Pinpoint the cell where the given text exists, returning its [x, y] midpoint coordinate. 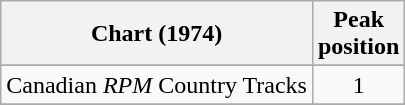
1 [358, 85]
Peakposition [358, 34]
Canadian RPM Country Tracks [157, 85]
Chart (1974) [157, 34]
